Search for the cell housing the specified text and yield its (X, Y) center coordinate. 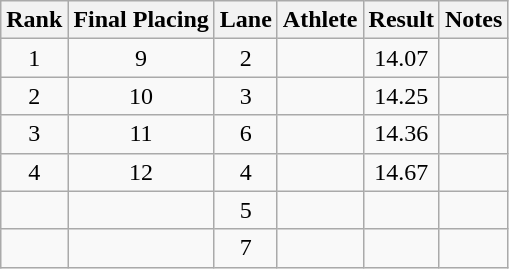
Rank (34, 20)
5 (246, 210)
7 (246, 248)
14.36 (401, 134)
6 (246, 134)
14.67 (401, 172)
12 (141, 172)
Lane (246, 20)
9 (141, 58)
11 (141, 134)
1 (34, 58)
Result (401, 20)
14.25 (401, 96)
14.07 (401, 58)
Final Placing (141, 20)
10 (141, 96)
Athlete (320, 20)
Notes (473, 20)
